Identify which cell holds the provided text, then report its (X, Y) central coordinate. 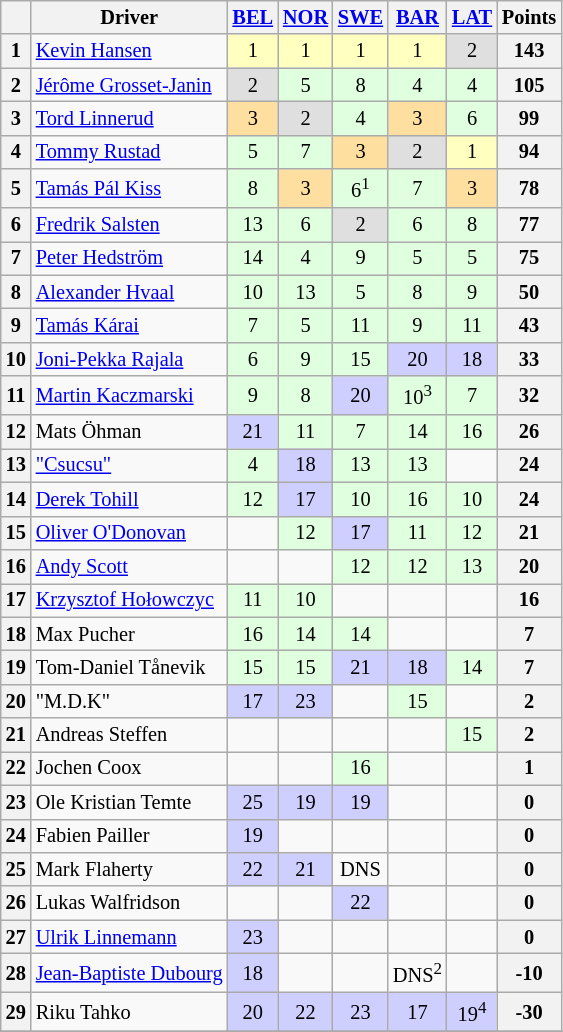
27 (16, 937)
103 (418, 396)
Peter Hedström (130, 258)
33 (529, 359)
Ulrik Linnemann (130, 937)
Derek Tohill (130, 499)
BAR (418, 17)
Max Pucher (130, 634)
Tord Linnerud (130, 118)
Mark Flaherty (130, 869)
Jean-Baptiste Dubourg (130, 972)
Kevin Hansen (130, 51)
Ole Kristian Temte (130, 802)
Tommy Rustad (130, 152)
43 (529, 326)
-10 (529, 972)
Tom-Daniel Tånevik (130, 667)
Jochen Coox (130, 768)
Points (529, 17)
BEL (253, 17)
Mats Öhman (130, 432)
99 (529, 118)
Martin Kaczmarski (130, 396)
94 (529, 152)
"Csucsu" (130, 465)
Oliver O'Donovan (130, 533)
LAT (472, 17)
DNS2 (418, 972)
32 (529, 396)
Krzysztof Hołowczyc (130, 600)
28 (16, 972)
DNS (360, 869)
143 (529, 51)
29 (16, 1012)
SWE (360, 17)
105 (529, 85)
Andreas Steffen (130, 735)
Fabien Pailler (130, 836)
-30 (529, 1012)
194 (472, 1012)
Joni-Pekka Rajala (130, 359)
"M.D.K" (130, 701)
Tamás Pál Kiss (130, 188)
61 (360, 188)
Riku Tahko (130, 1012)
77 (529, 225)
Jérôme Grosset-Janin (130, 85)
Andy Scott (130, 566)
50 (529, 292)
Tamás Kárai (130, 326)
Fredrik Salsten (130, 225)
78 (529, 188)
Lukas Walfridson (130, 903)
Alexander Hvaal (130, 292)
NOR (306, 17)
Driver (130, 17)
75 (529, 258)
